Scan for the cell matching the given text and deliver its (x, y) coordinate at center. 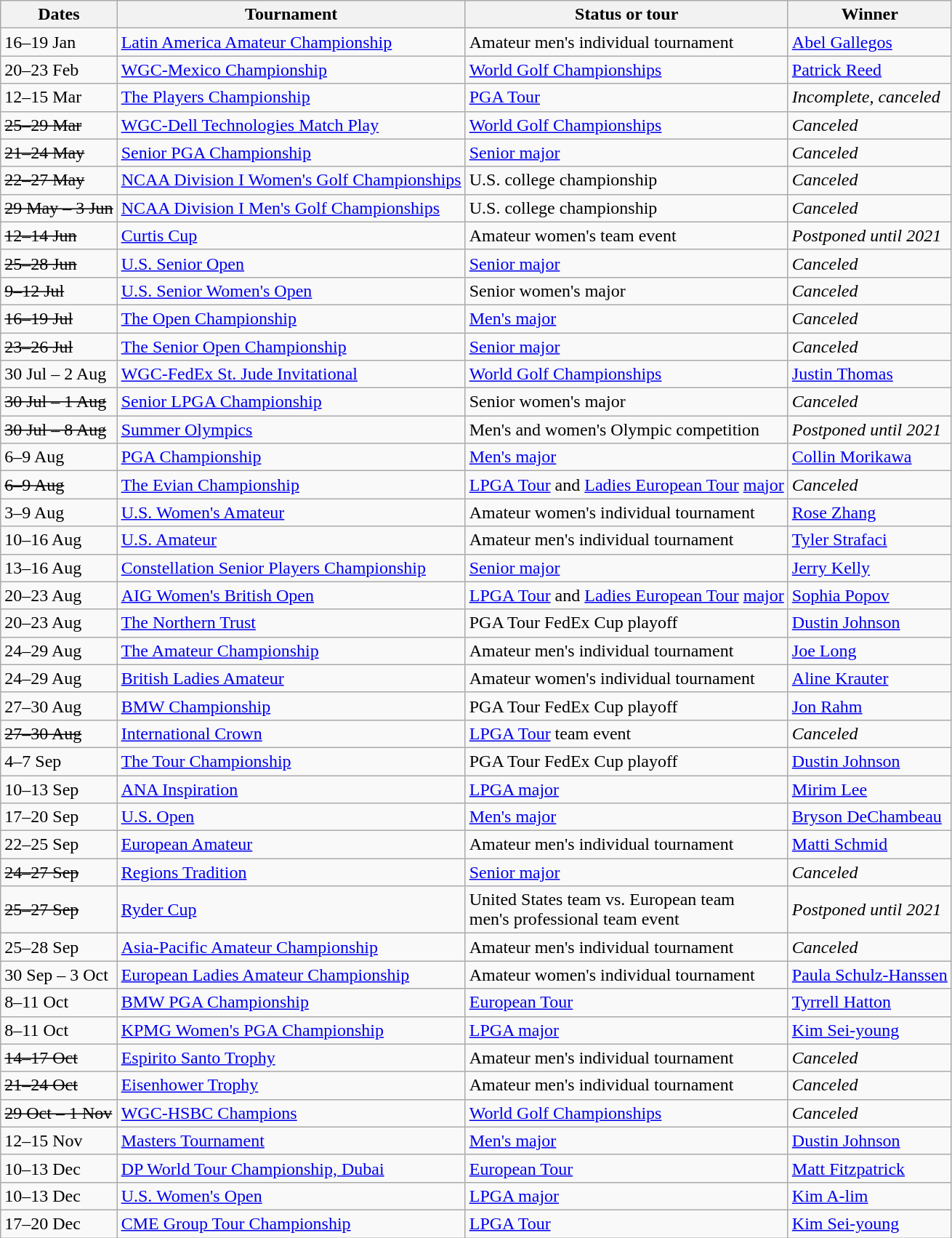
23–26 Jul (59, 347)
WGC-Dell Technologies Match Play (291, 125)
Amateur women's team event (626, 236)
The Players Championship (291, 97)
20–23 Feb (59, 70)
29 May – 3 Jun (59, 208)
LPGA Tour (626, 1223)
Mirim Lee (869, 789)
16–19 Jan (59, 42)
25–27 Sep (59, 910)
ANA Inspiration (291, 789)
Bryson DeChambeau (869, 817)
PGA Championship (291, 457)
Collin Morikawa (869, 457)
Ryder Cup (291, 910)
Tyrrell Hatton (869, 1002)
Sophia Popov (869, 595)
Senior PGA Championship (291, 153)
NCAA Division I Men's Golf Championships (291, 208)
U.S. Amateur (291, 540)
Summer Olympics (291, 430)
13–16 Aug (59, 568)
17–20 Dec (59, 1223)
Asia-Pacific Amateur Championship (291, 947)
30 Sep – 3 Oct (59, 975)
NCAA Division I Women's Golf Championships (291, 180)
12–15 Nov (59, 1141)
Eisenhower Trophy (291, 1085)
Abel Gallegos (869, 42)
25–28 Sep (59, 947)
International Crown (291, 733)
Paula Schulz-Hanssen (869, 975)
European Ladies Amateur Championship (291, 975)
The Open Championship (291, 318)
Rose Zhang (869, 513)
The Amateur Championship (291, 651)
22–25 Sep (59, 845)
BMW Championship (291, 706)
14–17 Oct (59, 1058)
Matti Schmid (869, 845)
Curtis Cup (291, 236)
21–24 May (59, 153)
17–20 Sep (59, 817)
The Northern Trust (291, 623)
KPMG Women's PGA Championship (291, 1030)
European Amateur (291, 845)
The Evian Championship (291, 485)
10–13 Sep (59, 789)
30 Jul – 8 Aug (59, 430)
Tyler Strafaci (869, 540)
Winner (869, 15)
Espirito Santo Trophy (291, 1058)
29 Oct – 1 Nov (59, 1113)
DP World Tour Championship, Dubai (291, 1168)
Latin America Amateur Championship (291, 42)
12–15 Mar (59, 97)
21–24 Oct (59, 1085)
The Senior Open Championship (291, 347)
LPGA Tour team event (626, 733)
The Tour Championship (291, 761)
24–27 Sep (59, 872)
3–9 Aug (59, 513)
Constellation Senior Players Championship (291, 568)
30 Jul – 2 Aug (59, 374)
United States team vs. European teammen's professional team event (626, 910)
WGC-Mexico Championship (291, 70)
Matt Fitzpatrick (869, 1168)
PGA Tour (626, 97)
BMW PGA Championship (291, 1002)
22–27 May (59, 180)
AIG Women's British Open (291, 595)
U.S. Women's Open (291, 1196)
4–7 Sep (59, 761)
Kim A-lim (869, 1196)
Tournament (291, 15)
Patrick Reed (869, 70)
U.S. Women's Amateur (291, 513)
Status or tour (626, 15)
Senior LPGA Championship (291, 402)
U.S. Open (291, 817)
Dates (59, 15)
CME Group Tour Championship (291, 1223)
Incomplete, canceled (869, 97)
16–19 Jul (59, 318)
25–28 Jun (59, 263)
U.S. Senior Open (291, 263)
Joe Long (869, 651)
WGC-FedEx St. Jude Invitational (291, 374)
Masters Tournament (291, 1141)
WGC-HSBC Champions (291, 1113)
U.S. Senior Women's Open (291, 291)
Men's and women's Olympic competition (626, 430)
British Ladies Amateur (291, 678)
Justin Thomas (869, 374)
Jon Rahm (869, 706)
25–29 Mar (59, 125)
Regions Tradition (291, 872)
9–12 Jul (59, 291)
Jerry Kelly (869, 568)
10–16 Aug (59, 540)
30 Jul – 1 Aug (59, 402)
12–14 Jun (59, 236)
Aline Krauter (869, 678)
